Search for the cell housing the specified text and yield its [x, y] center coordinate. 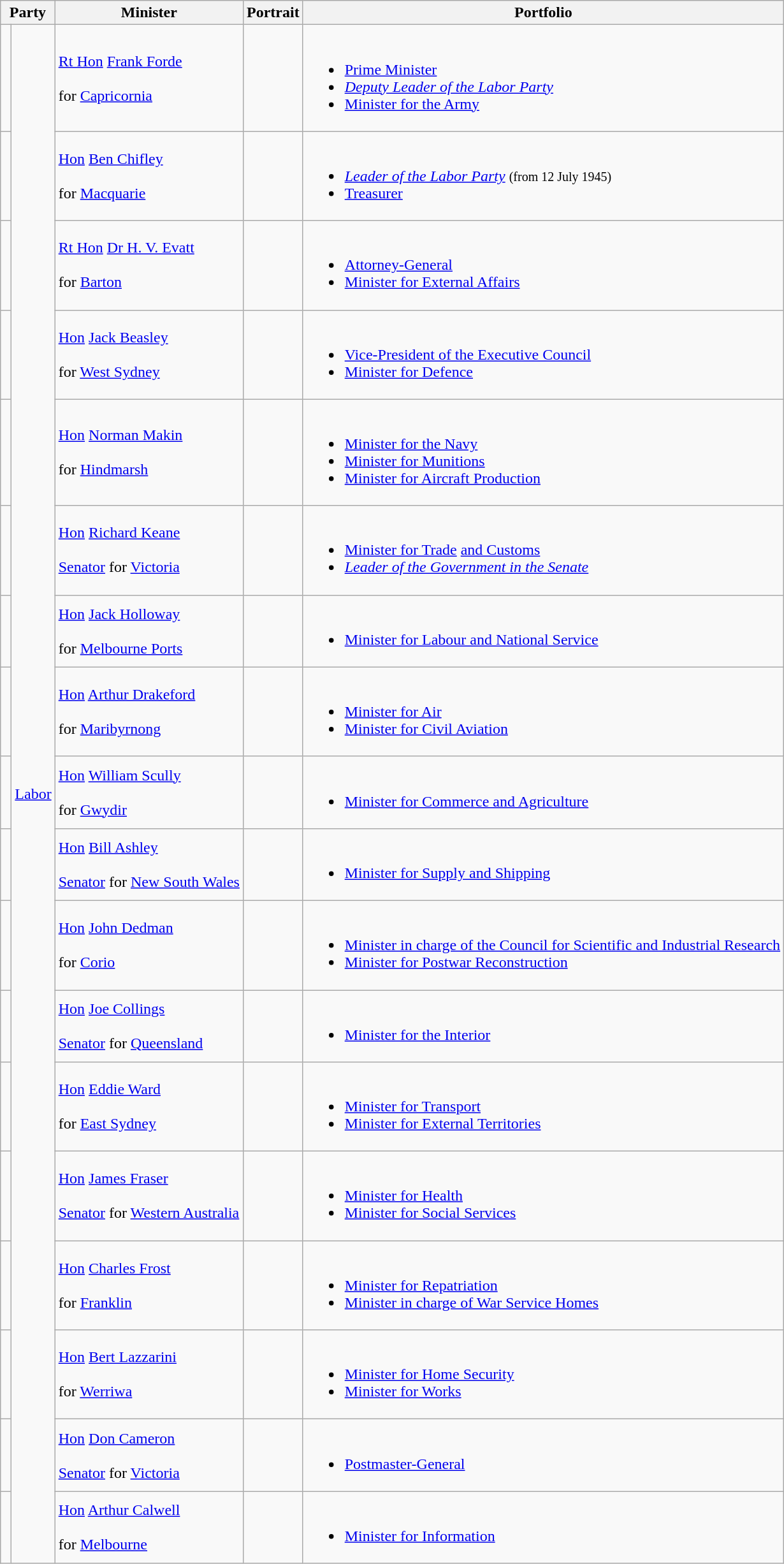
Hon Joe Collings Senator for Queensland [149, 1025]
Minister for Supply and Shipping [543, 865]
Minister in charge of the Council for Scientific and Industrial ResearchMinister for Postwar Reconstruction [543, 945]
Minister for the NavyMinister for MunitionsMinister for Aircraft Production [543, 453]
Hon Charles Frost for Franklin [149, 1285]
Rt Hon Dr H. V. Evatt for Barton [149, 265]
Hon Don Cameron Senator for Victoria [149, 1455]
Rt Hon Frank Forde for Capricornia [149, 78]
Attorney-GeneralMinister for External Affairs [543, 265]
Hon Jack Beasley for West Sydney [149, 354]
Minister for Home SecurityMinister for Works [543, 1375]
Prime MinisterDeputy Leader of the Labor PartyMinister for the Army [543, 78]
Portfolio [543, 13]
Labor [33, 794]
Minister for Commerce and Agriculture [543, 792]
Hon Arthur Drakeford for Maribyrnong [149, 712]
Leader of the Labor Party (from 12 July 1945)Treasurer [543, 176]
Hon Arthur Calwell for Melbourne [149, 1528]
Hon James Fraser Senator for Western Australia [149, 1196]
Hon Bill Ashley Senator for New South Wales [149, 865]
Hon John Dedman for Corio [149, 945]
Party [28, 13]
Minister for Trade and CustomsLeader of the Government in the Senate [543, 550]
Minister for HealthMinister for Social Services [543, 1196]
Minister for RepatriationMinister in charge of War Service Homes [543, 1285]
Portrait [273, 13]
Hon Eddie Ward for East Sydney [149, 1107]
Hon Richard Keane Senator for Victoria [149, 550]
Minister for the Interior [543, 1025]
Hon Norman Makin for Hindmarsh [149, 453]
Minister for Information [543, 1528]
Postmaster-General [543, 1455]
Hon Jack Holloway for Melbourne Ports [149, 631]
Vice-President of the Executive CouncilMinister for Defence [543, 354]
Minister [149, 13]
Minister for TransportMinister for External Territories [543, 1107]
Hon Ben Chifley for Macquarie [149, 176]
Minister for AirMinister for Civil Aviation [543, 712]
Minister for Labour and National Service [543, 631]
Hon William Scully for Gwydir [149, 792]
Hon Bert Lazzarini for Werriwa [149, 1375]
